Output the (x, y) coordinate of the center of the cell containing the given text.  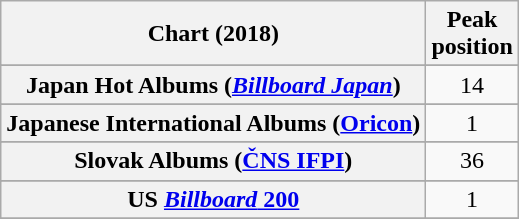
Chart (2018) (214, 34)
Peak position (472, 34)
US Billboard 200 (214, 199)
36 (472, 161)
Japanese International Albums (Oricon) (214, 123)
Slovak Albums (ČNS IFPI) (214, 161)
Japan Hot Albums (Billboard Japan) (214, 85)
14 (472, 85)
